Determine the (x, y) coordinate at the center of the cell enclosing the given text.  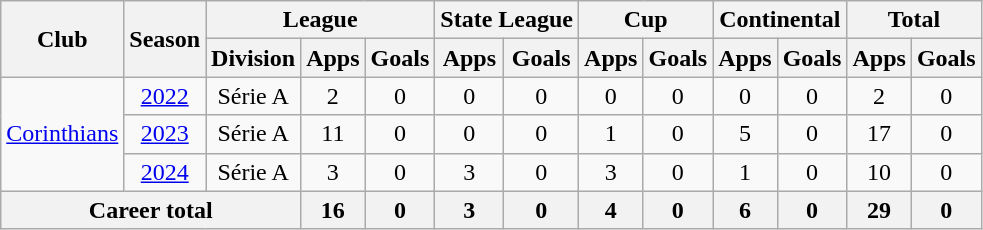
6 (745, 210)
2023 (165, 134)
League (320, 20)
Division (254, 58)
Corinthians (62, 134)
Total (914, 20)
Season (165, 39)
29 (879, 210)
11 (333, 134)
Career total (151, 210)
17 (879, 134)
2024 (165, 172)
4 (611, 210)
16 (333, 210)
Cup (646, 20)
5 (745, 134)
Club (62, 39)
10 (879, 172)
2022 (165, 96)
State League (507, 20)
Continental (780, 20)
